For the text-containing cell, return its midpoint in [x, y] coordinate format. 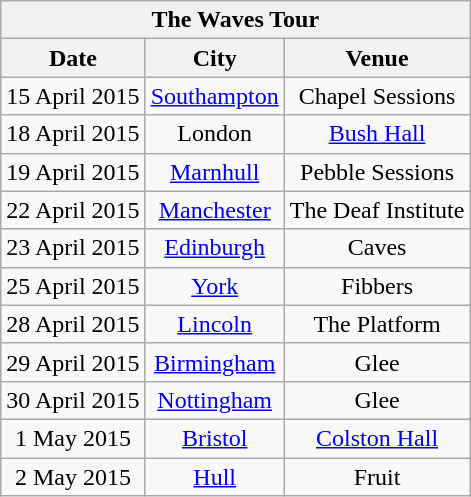
Pebble Sessions [377, 172]
2 May 2015 [73, 477]
City [214, 58]
Venue [377, 58]
30 April 2015 [73, 400]
Caves [377, 248]
22 April 2015 [73, 210]
Date [73, 58]
15 April 2015 [73, 96]
Marnhull [214, 172]
Lincoln [214, 324]
1 May 2015 [73, 438]
The Platform [377, 324]
Birmingham [214, 362]
Hull [214, 477]
York [214, 286]
Manchester [214, 210]
19 April 2015 [73, 172]
18 April 2015 [73, 134]
Nottingham [214, 400]
29 April 2015 [73, 362]
23 April 2015 [73, 248]
Colston Hall [377, 438]
28 April 2015 [73, 324]
25 April 2015 [73, 286]
The Waves Tour [236, 20]
Bristol [214, 438]
London [214, 134]
Southampton [214, 96]
Chapel Sessions [377, 96]
The Deaf Institute [377, 210]
Edinburgh [214, 248]
Fibbers [377, 286]
Bush Hall [377, 134]
Fruit [377, 477]
